Determine the (X, Y) coordinate at the center of the cell enclosing the given text.  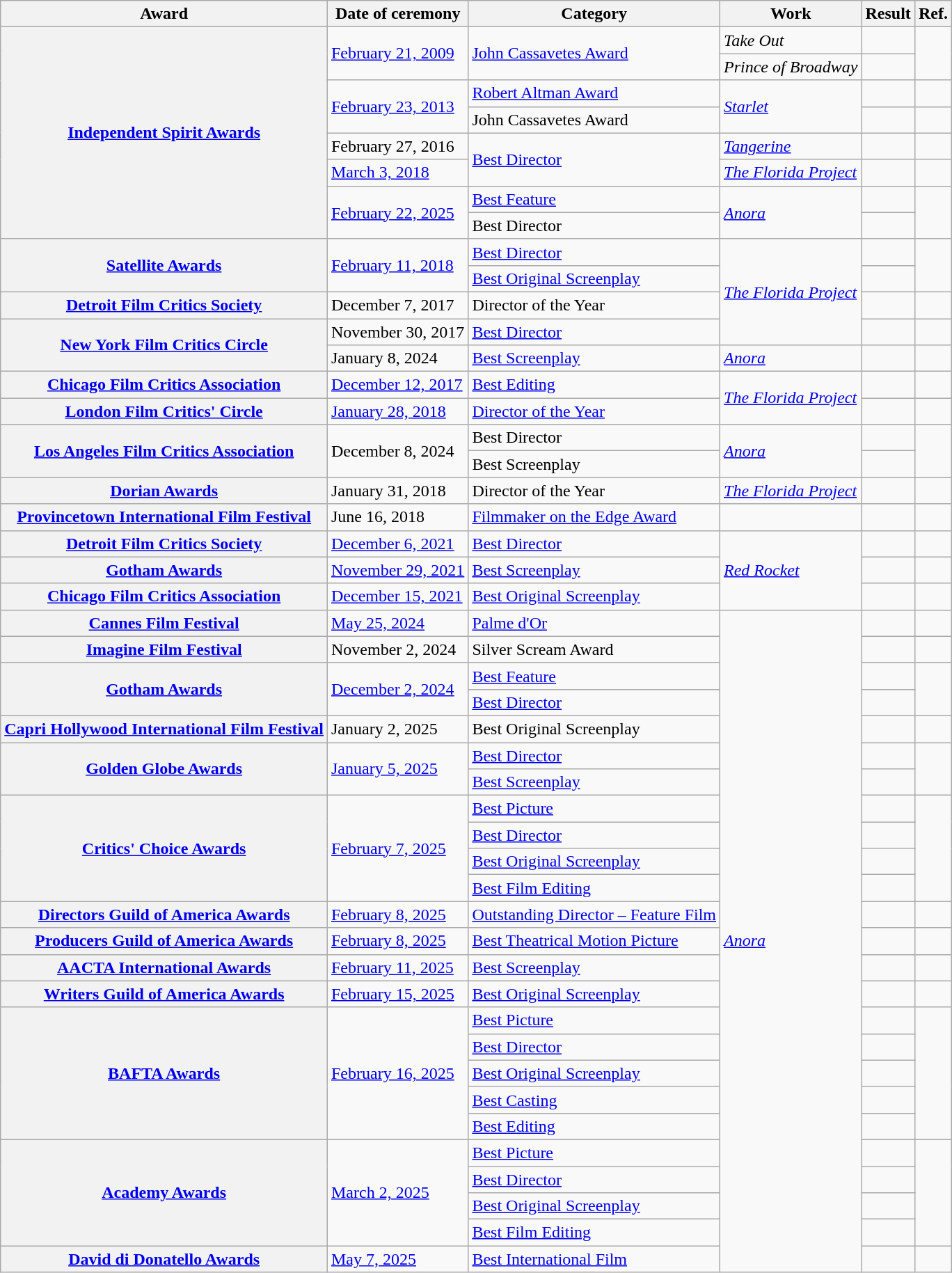
AACTA International Awards (164, 967)
November 2, 2024 (397, 649)
Writers Guild of America Awards (164, 994)
BAFTA Awards (164, 1073)
February 23, 2013 (397, 106)
Best Theatrical Motion Picture (594, 941)
January 8, 2024 (397, 358)
December 7, 2017 (397, 305)
February 11, 2025 (397, 967)
London Film Critics' Circle (164, 411)
Result (888, 14)
Provincetown International Film Festival (164, 517)
Satellite Awards (164, 265)
January 28, 2018 (397, 411)
Directors Guild of America Awards (164, 915)
December 6, 2021 (397, 544)
Dorian Awards (164, 491)
February 11, 2018 (397, 265)
Best Casting (594, 1100)
May 25, 2024 (397, 623)
Academy Awards (164, 1192)
January 5, 2025 (397, 768)
December 15, 2021 (397, 596)
Imagine Film Festival (164, 649)
Golden Globe Awards (164, 768)
February 15, 2025 (397, 994)
Red Rocket (791, 570)
November 29, 2021 (397, 570)
March 3, 2018 (397, 173)
Cannes Film Festival (164, 623)
May 7, 2025 (397, 1259)
Producers Guild of America Awards (164, 941)
January 2, 2025 (397, 729)
Starlet (791, 106)
Award (164, 14)
December 8, 2024 (397, 451)
November 30, 2017 (397, 332)
January 31, 2018 (397, 491)
New York Film Critics Circle (164, 345)
Critics' Choice Awards (164, 848)
Take Out (791, 40)
December 2, 2024 (397, 689)
June 16, 2018 (397, 517)
Date of ceremony (397, 14)
David di Donatello Awards (164, 1259)
February 22, 2025 (397, 212)
December 12, 2017 (397, 385)
Silver Scream Award (594, 649)
Independent Spirit Awards (164, 133)
Outstanding Director – Feature Film (594, 915)
Category (594, 14)
Tangerine (791, 146)
February 7, 2025 (397, 848)
Ref. (933, 14)
Capri Hollywood International Film Festival (164, 729)
March 2, 2025 (397, 1192)
Best International Film (594, 1259)
Palme d'Or (594, 623)
Robert Altman Award (594, 93)
February 27, 2016 (397, 146)
February 16, 2025 (397, 1073)
Work (791, 14)
February 21, 2009 (397, 54)
Filmmaker on the Edge Award (594, 517)
Los Angeles Film Critics Association (164, 451)
Prince of Broadway (791, 67)
